Return [X, Y] of the center of cell containing provided text 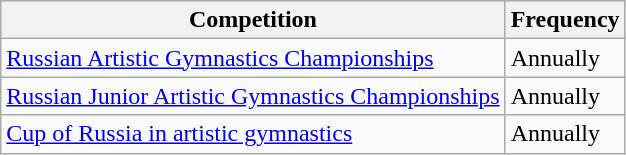
Cup of Russia in artistic gymnastics [253, 134]
Russian Junior Artistic Gymnastics Championships [253, 96]
Frequency [565, 20]
Competition [253, 20]
Russian Artistic Gymnastics Championships [253, 58]
